Identify which cell holds the provided text, then report its [X, Y] central coordinate. 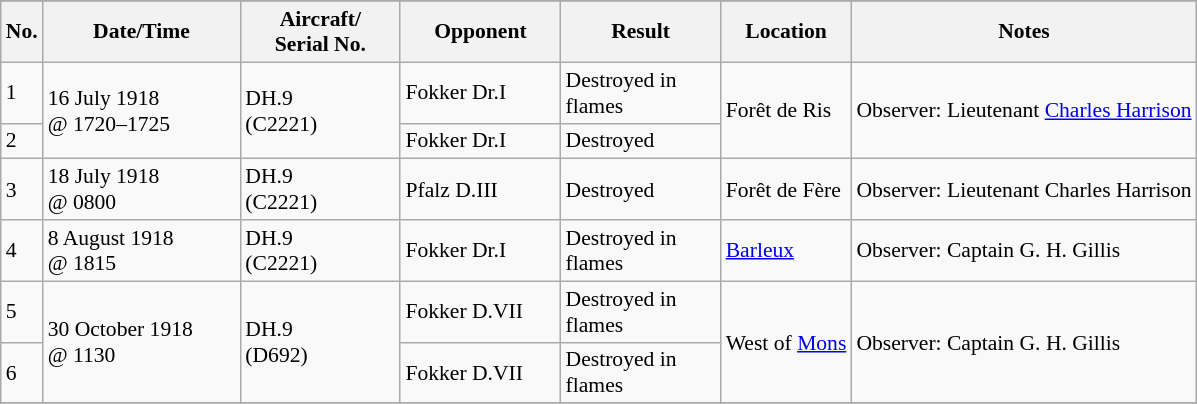
2 [22, 141]
1 [22, 92]
4 [22, 250]
Forêt de Ris [786, 110]
West of Mons [786, 342]
5 [22, 312]
Notes [1024, 32]
No. [22, 32]
18 July 1918@ 0800 [142, 190]
30 October 1918@ 1130 [142, 342]
6 [22, 372]
Aircraft/Serial No. [320, 32]
Pfalz D.III [480, 190]
Date/Time [142, 32]
16 July 1918@ 1720–1725 [142, 110]
Barleux [786, 250]
Result [641, 32]
8 August 1918@ 1815 [142, 250]
3 [22, 190]
Location [786, 32]
Forêt de Fère [786, 190]
Opponent [480, 32]
DH.9(D692) [320, 342]
